Return the (X, Y) coordinate for the center point of the cell that contains the specified text.  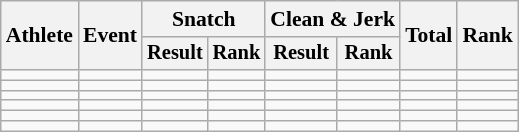
Total (428, 36)
Clean & Jerk (332, 19)
Event (110, 36)
Snatch (204, 19)
Athlete (40, 36)
